From the cell containing the given text, extract its center point as (X, Y) coordinate. 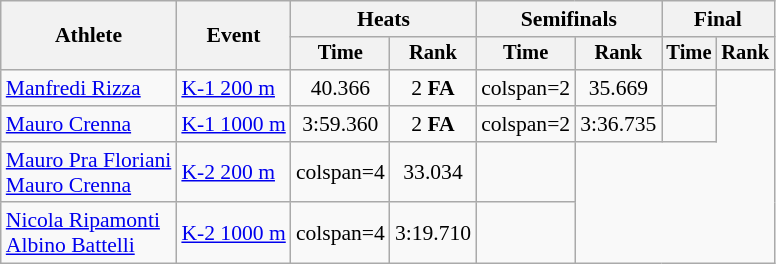
K-1 200 m (233, 88)
Athlete (89, 36)
Semifinals (568, 19)
33.034 (433, 172)
35.669 (618, 88)
Manfredi Rizza (89, 88)
3:36.735 (618, 124)
K-1 1000 m (233, 124)
Mauro Crenna (89, 124)
K-2 1000 m (233, 234)
40.366 (340, 88)
Event (233, 36)
Nicola RipamontiAlbino Battelli (89, 234)
3:19.710 (433, 234)
K-2 200 m (233, 172)
3:59.360 (340, 124)
Final (718, 19)
Heats (384, 19)
Mauro Pra FlorianiMauro Crenna (89, 172)
